For the text-containing cell, return its midpoint in [x, y] coordinate format. 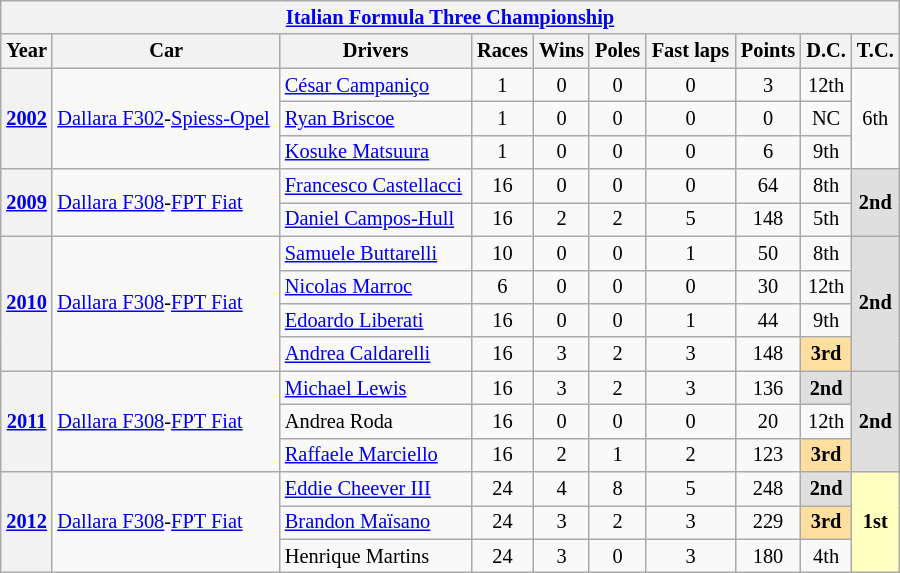
Poles [617, 51]
2009 [27, 202]
50 [768, 253]
30 [768, 287]
Races [502, 51]
1st [875, 522]
64 [768, 186]
Kosuke Matsuura [376, 152]
Year [27, 51]
NC [826, 118]
8 [617, 489]
Michael Lewis [376, 388]
Samuele Buttarelli [376, 253]
Henrique Martins [376, 556]
Drivers [376, 51]
Car [166, 51]
César Campaniço [376, 85]
Andrea Caldarelli [376, 354]
Dallara F302-Spiess-Opel [166, 118]
Francesco Castellacci [376, 186]
2012 [27, 522]
44 [768, 320]
Eddie Cheever III [376, 489]
Brandon Maïsano [376, 522]
2010 [27, 304]
4th [826, 556]
229 [768, 522]
6th [875, 118]
Daniel Campos-Hull [376, 219]
10 [502, 253]
Points [768, 51]
123 [768, 455]
2002 [27, 118]
Andrea Roda [376, 421]
Ryan Briscoe [376, 118]
Wins [562, 51]
2011 [27, 422]
Nicolas Marroc [376, 287]
T.C. [875, 51]
136 [768, 388]
20 [768, 421]
248 [768, 489]
Raffaele Marciello [376, 455]
5th [826, 219]
Edoardo Liberati [376, 320]
4 [562, 489]
D.C. [826, 51]
Fast laps [690, 51]
Italian Formula Three Championship [450, 17]
180 [768, 556]
